Pinpoint the cell where the given text exists, returning its (x, y) midpoint coordinate. 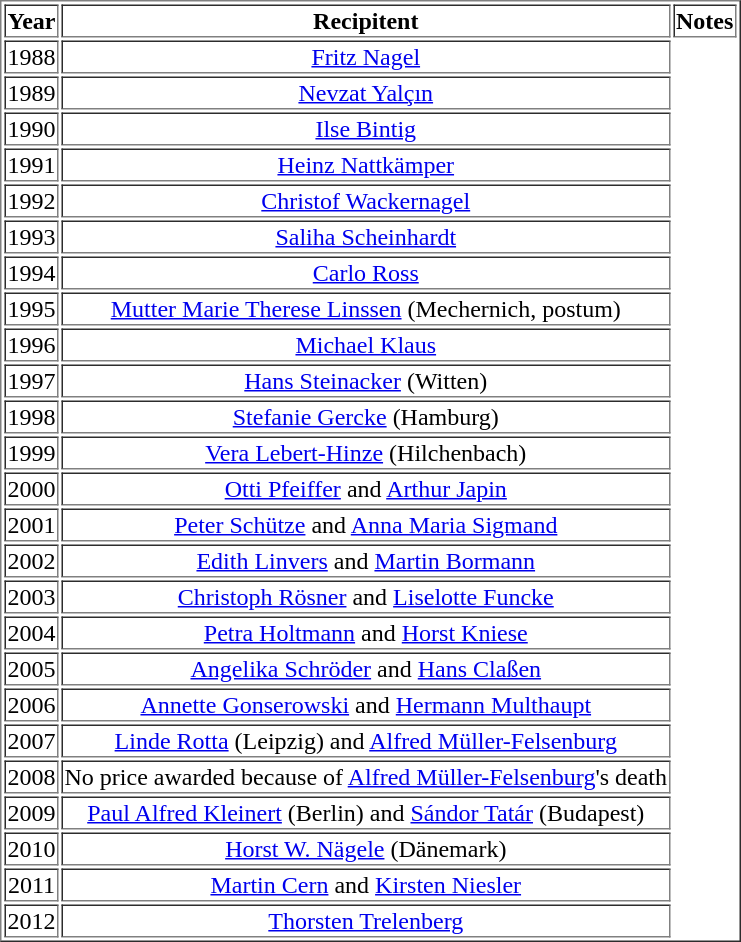
Mutter Marie Therese Linssen (Mechernich, postum) (366, 308)
Angelika Schröder and Hans Claßen (366, 668)
2007 (31, 740)
Nevzat Yalçın (366, 92)
Peter Schütze and Anna Maria Sigmand (366, 524)
2009 (31, 812)
Annette Gonserowski and Hermann Multhaupt (366, 704)
Hans Steinacker (Witten) (366, 380)
Year (31, 20)
Carlo Ross (366, 272)
1993 (31, 236)
2012 (31, 920)
Recipitent (366, 20)
Thorsten Trelenberg (366, 920)
Petra Holtmann and Horst Kniese (366, 632)
2006 (31, 704)
2010 (31, 848)
Paul Alfred Kleinert (Berlin) and Sándor Tatár (Budapest) (366, 812)
2000 (31, 488)
1999 (31, 452)
1990 (31, 128)
2002 (31, 560)
Ilse Bintig (366, 128)
Christof Wackernagel (366, 200)
Otti Pfeiffer and Arthur Japin (366, 488)
1992 (31, 200)
Vera Lebert-Hinze (Hilchenbach) (366, 452)
2001 (31, 524)
1998 (31, 416)
Saliha Scheinhardt (366, 236)
2004 (31, 632)
Fritz Nagel (366, 56)
Martin Cern and Kirsten Niesler (366, 884)
1989 (31, 92)
1991 (31, 164)
1997 (31, 380)
Notes (704, 20)
1996 (31, 344)
1995 (31, 308)
No price awarded because of Alfred Müller-Felsenburg's death (366, 776)
Michael Klaus (366, 344)
Linde Rotta (Leipzig) and Alfred Müller-Felsenburg (366, 740)
2003 (31, 596)
Christoph Rösner and Liselotte Funcke (366, 596)
Stefanie Gercke (Hamburg) (366, 416)
1994 (31, 272)
Edith Linvers and Martin Bormann (366, 560)
2008 (31, 776)
1988 (31, 56)
Heinz Nattkämper (366, 164)
2011 (31, 884)
Horst W. Nägele (Dänemark) (366, 848)
2005 (31, 668)
